Return the [X, Y] coordinate for the center point of the cell that contains the specified text.  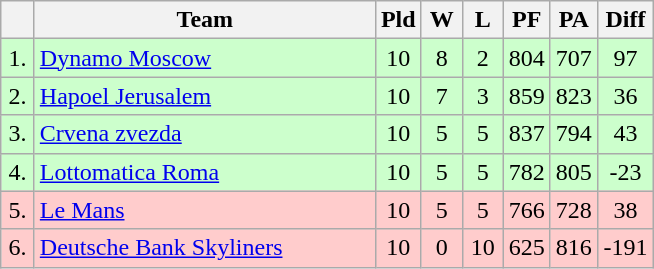
728 [574, 210]
766 [526, 210]
Team [204, 20]
PF [526, 20]
1. [18, 58]
Lottomatica Roma [204, 172]
8 [442, 58]
Le Mans [204, 210]
Diff [625, 20]
Dynamo Moscow [204, 58]
38 [625, 210]
707 [574, 58]
97 [625, 58]
816 [574, 248]
7 [442, 96]
837 [526, 134]
823 [574, 96]
2. [18, 96]
4. [18, 172]
2 [482, 58]
805 [574, 172]
6. [18, 248]
43 [625, 134]
L [482, 20]
859 [526, 96]
3 [482, 96]
3. [18, 134]
36 [625, 96]
-191 [625, 248]
625 [526, 248]
794 [574, 134]
W [442, 20]
PA [574, 20]
0 [442, 248]
Hapoel Jerusalem [204, 96]
782 [526, 172]
Pld [398, 20]
5. [18, 210]
804 [526, 58]
Deutsche Bank Skyliners [204, 248]
-23 [625, 172]
Crvena zvezda [204, 134]
